Find where the given text appears and provide that cell's center as [X, Y] coordinate. 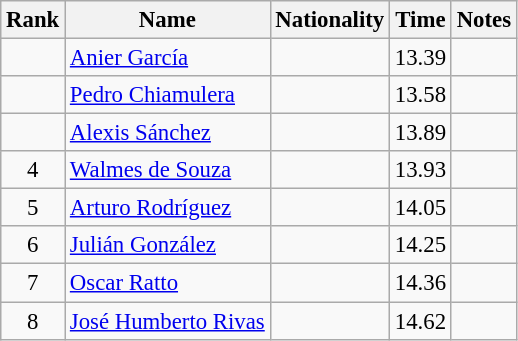
13.89 [421, 133]
Notes [484, 20]
Walmes de Souza [168, 170]
Oscar Ratto [168, 283]
Rank [33, 20]
7 [33, 283]
Anier García [168, 58]
Julián González [168, 245]
Arturo Rodríguez [168, 208]
Alexis Sánchez [168, 133]
Name [168, 20]
Time [421, 20]
13.58 [421, 95]
4 [33, 170]
6 [33, 245]
14.36 [421, 283]
13.93 [421, 170]
José Humberto Rivas [168, 321]
8 [33, 321]
13.39 [421, 58]
Nationality [330, 20]
14.62 [421, 321]
5 [33, 208]
Pedro Chiamulera [168, 95]
14.25 [421, 245]
14.05 [421, 208]
